Output the [x, y] coordinate of the center of the cell containing the given text.  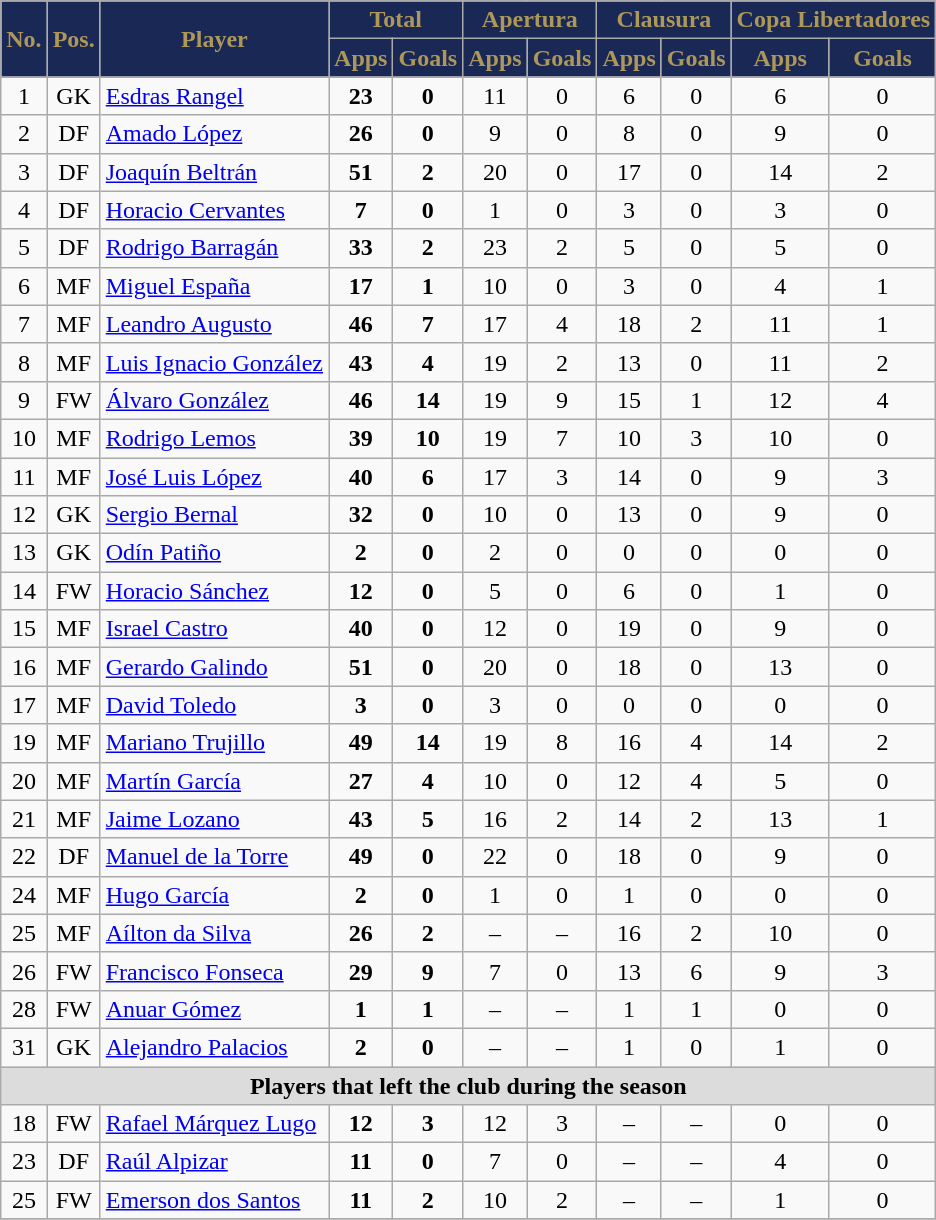
Odín Patiño [214, 553]
Joaquín Beltrán [214, 172]
24 [24, 895]
Gerardo Galindo [214, 667]
Álvaro González [214, 400]
Rodrigo Lemos [214, 438]
32 [361, 515]
Leandro Augusto [214, 324]
Pos. [74, 39]
Anuar Gómez [214, 1009]
Esdras Rangel [214, 96]
Players that left the club during the season [468, 1085]
Emerson dos Santos [214, 1200]
Alejandro Palacios [214, 1047]
Manuel de la Torre [214, 857]
Clausura [664, 20]
21 [24, 819]
Apertura [530, 20]
José Luis López [214, 477]
Mariano Trujillo [214, 743]
Luis Ignacio González [214, 362]
33 [361, 248]
David Toledo [214, 705]
29 [361, 971]
Player [214, 39]
Israel Castro [214, 629]
Amado López [214, 134]
Raúl Alpizar [214, 1162]
Horacio Sánchez [214, 591]
Total [396, 20]
Miguel España [214, 286]
39 [361, 438]
Horacio Cervantes [214, 210]
No. [24, 39]
31 [24, 1047]
27 [361, 781]
Aílton da Silva [214, 933]
Copa Libertadores [834, 20]
Sergio Bernal [214, 515]
Francisco Fonseca [214, 971]
Martín García [214, 781]
Hugo García [214, 895]
Rafael Márquez Lugo [214, 1124]
Jaime Lozano [214, 819]
Rodrigo Barragán [214, 248]
28 [24, 1009]
